Capture the cell that displays the provided text and extract its [x, y] central coordinate. 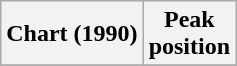
Chart (1990) [72, 34]
Peakposition [189, 34]
